Scan for the cell matching the given text and deliver its [x, y] coordinate at center. 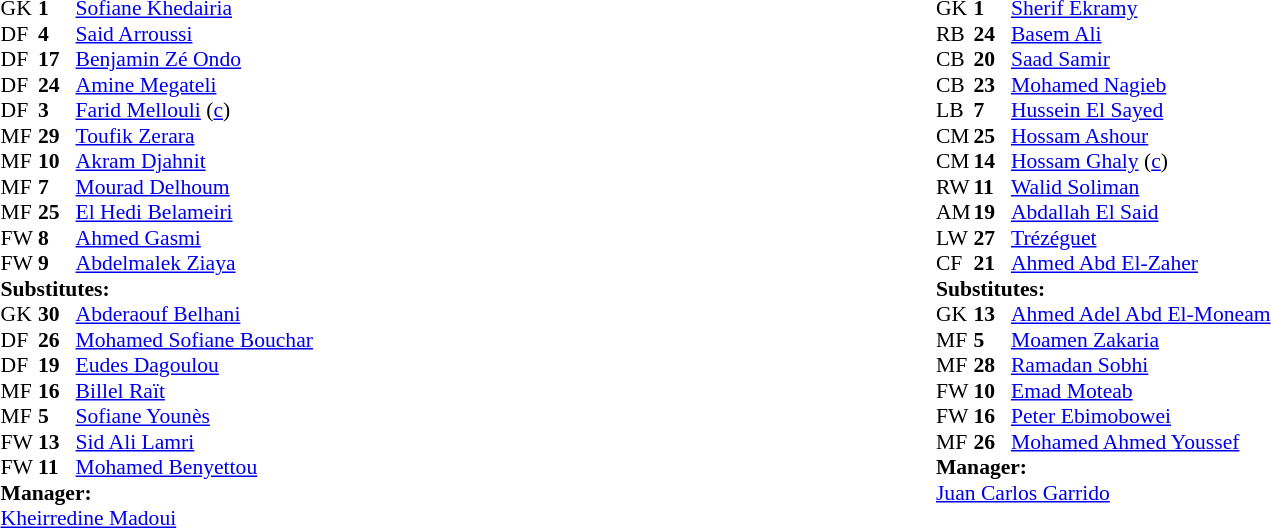
Eudes Dagoulou [194, 365]
21 [992, 263]
Farid Mellouli (c) [194, 111]
Sid Ali Lamri [194, 442]
Amine Megateli [194, 85]
28 [992, 365]
Ahmed Abd El-Zaher [1141, 263]
Hossam Ghaly (c) [1141, 161]
27 [992, 238]
Abdallah El Said [1141, 213]
LB [955, 111]
Said Arroussi [194, 34]
Abderaouf Belhani [194, 315]
Toufik Zerara [194, 136]
3 [57, 111]
Hossam Ashour [1141, 136]
23 [992, 85]
CF [955, 263]
Abdelmalek Ziaya [194, 263]
Mohamed Sofiane Bouchar [194, 340]
LW [955, 238]
4 [57, 34]
Emad Moteab [1141, 391]
El Hedi Belameiri [194, 213]
Ahmed Gasmi [194, 238]
29 [57, 136]
Mohamed Benyettou [194, 467]
Billel Raït [194, 391]
RB [955, 34]
Trézéguet [1141, 238]
Sofiane Younès [194, 417]
Mohamed Nagieb [1141, 85]
Ramadan Sobhi [1141, 365]
17 [57, 59]
20 [992, 59]
Mohamed Ahmed Youssef [1141, 442]
14 [992, 161]
30 [57, 315]
Benjamin Zé Ondo [194, 59]
9 [57, 263]
Hussein El Sayed [1141, 111]
Juan Carlos Garrido [1104, 493]
AM [955, 213]
Akram Djahnit [194, 161]
Mourad Delhoum [194, 187]
8 [57, 238]
Basem Ali [1141, 34]
Moamen Zakaria [1141, 340]
Walid Soliman [1141, 187]
RW [955, 187]
Peter Ebimobowei [1141, 417]
Ahmed Adel Abd El-Moneam [1141, 315]
Saad Samir [1141, 59]
